Identify which cell holds the provided text, then report its (x, y) central coordinate. 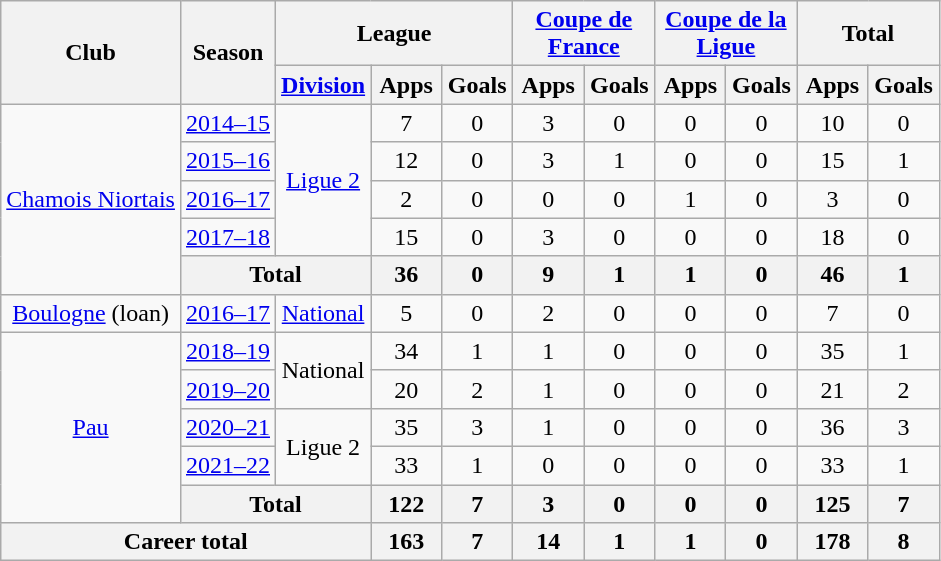
163 (406, 542)
2018–19 (228, 351)
9 (548, 275)
18 (832, 237)
2014–15 (228, 123)
46 (832, 275)
Chamois Niortais (91, 199)
5 (406, 313)
122 (406, 503)
21 (832, 389)
2019–20 (228, 389)
8 (904, 542)
2020–21 (228, 427)
Boulogne (loan) (91, 313)
Season (228, 52)
League (394, 34)
178 (832, 542)
Coupe de France (584, 34)
Club (91, 52)
2021–22 (228, 465)
34 (406, 351)
2015–16 (228, 161)
2017–18 (228, 237)
10 (832, 123)
Division (324, 85)
Pau (91, 427)
20 (406, 389)
Career total (186, 542)
Coupe de la Ligue (726, 34)
14 (548, 542)
12 (406, 161)
125 (832, 503)
